Return the [x, y] coordinate for the center point of the cell that contains the specified text.  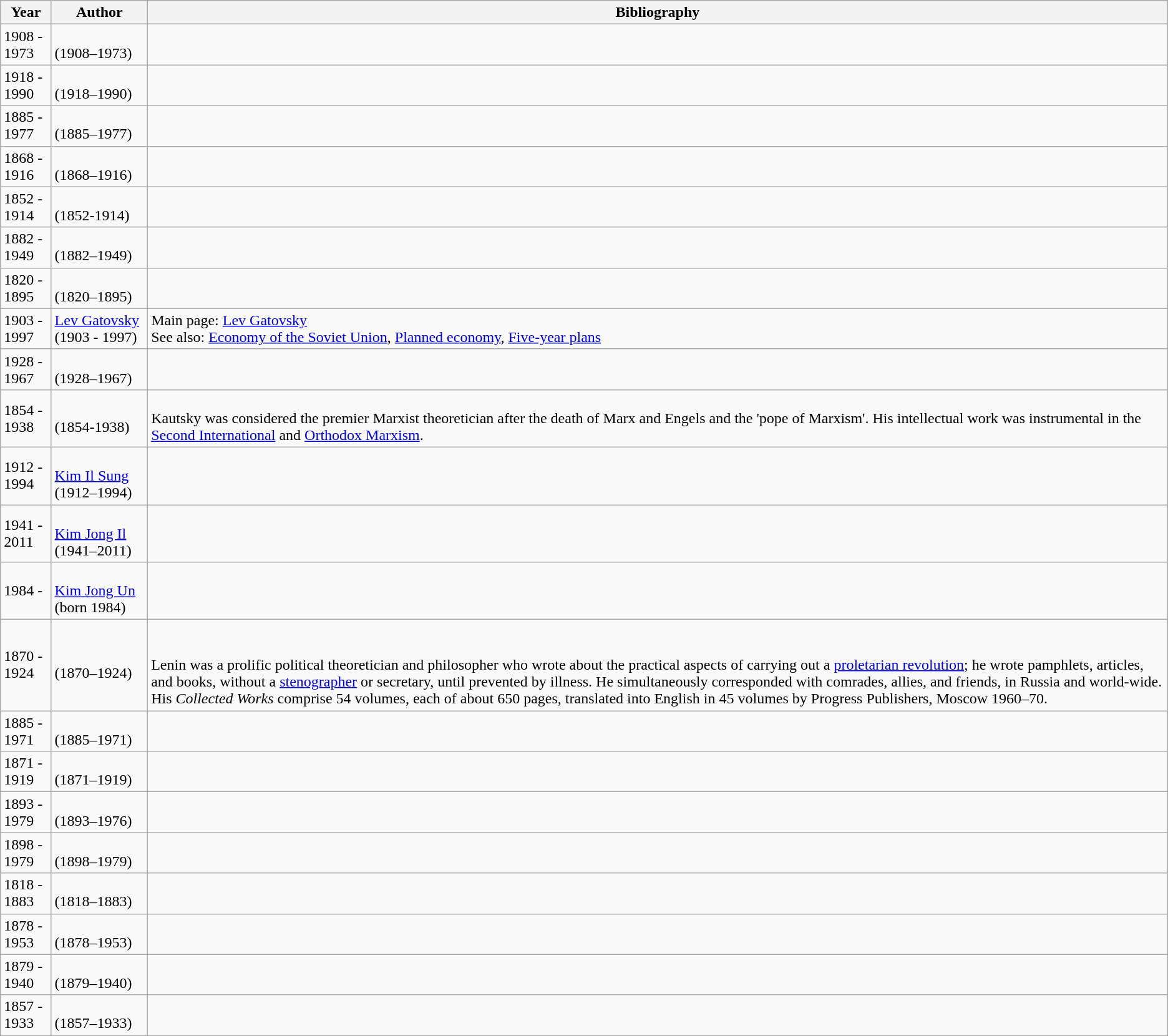
1928 - 1967 [26, 369]
(1882–1949) [100, 247]
1882 - 1949 [26, 247]
(1908–1973) [100, 45]
(1879–1940) [100, 975]
1854 - 1938 [26, 418]
(1854-1938) [100, 418]
(1928–1967) [100, 369]
1941 - 2011 [26, 533]
(1885–1971) [100, 731]
(1885–1977) [100, 126]
1818 - 1883 [26, 894]
Lev Gatovsky(1903 - 1997) [100, 328]
1885 - 1971 [26, 731]
(1818–1883) [100, 894]
1868 - 1916 [26, 166]
1885 - 1977 [26, 126]
1908 - 1973 [26, 45]
(1870–1924) [100, 665]
1870 - 1924 [26, 665]
(1893–1976) [100, 813]
Kim Jong Un (born 1984) [100, 591]
1857 - 1933 [26, 1015]
1879 - 1940 [26, 975]
1984 - [26, 591]
1878 - 1953 [26, 934]
1871 - 1919 [26, 771]
1912 - 1994 [26, 476]
1852 - 1914 [26, 207]
1820 - 1895 [26, 288]
(1878–1953) [100, 934]
Main page: Lev GatovskySee also: Economy of the Soviet Union, Planned economy, Five-year plans [658, 328]
1918 - 1990 [26, 85]
Kim Jong Il (1941–2011) [100, 533]
Author [100, 12]
Kim Il Sung (1912–1994) [100, 476]
(1868–1916) [100, 166]
Year [26, 12]
1903 - 1997 [26, 328]
(1898–1979) [100, 853]
(1857–1933) [100, 1015]
Bibliography [658, 12]
(1852-1914) [100, 207]
1898 - 1979 [26, 853]
(1918–1990) [100, 85]
(1871–1919) [100, 771]
(1820–1895) [100, 288]
1893 - 1979 [26, 813]
